Pinpoint the cell where the given text exists, returning its [x, y] midpoint coordinate. 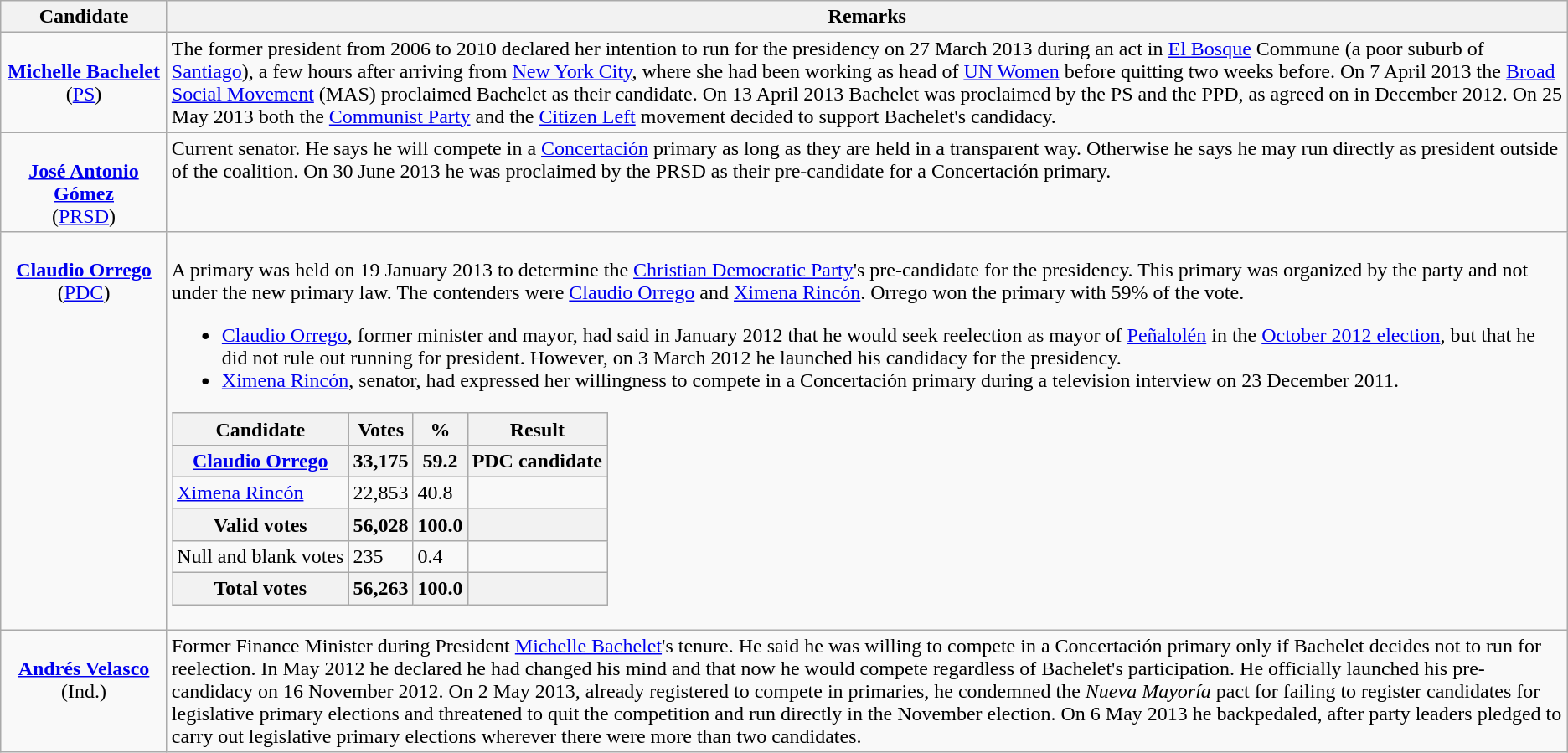
40.8 [441, 493]
Remarks [867, 17]
Votes [380, 429]
Total votes [260, 589]
% [441, 429]
Valid votes [260, 524]
33,175 [380, 461]
Result [537, 429]
PDC candidate [537, 461]
Ximena Rincón [260, 493]
235 [380, 556]
59.2 [441, 461]
56,263 [380, 589]
56,028 [380, 524]
Claudio Orrego(PDC) [84, 431]
0.4 [441, 556]
Null and blank votes [260, 556]
Andrés Velasco(Ind.) [84, 691]
José Antonio Gómez(PRSD) [84, 183]
Michelle Bachelet(PS) [84, 82]
Claudio Orrego [260, 461]
22,853 [380, 493]
